Capture the cell that displays the provided text and extract its (X, Y) central coordinate. 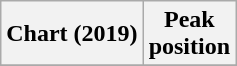
Chart (2019) (72, 34)
Peakposition (189, 34)
